For the text-containing cell, return its midpoint in [x, y] coordinate format. 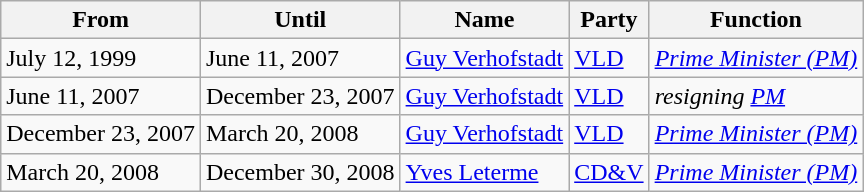
Name [484, 20]
July 12, 1999 [101, 58]
From [101, 20]
Party [609, 20]
resigning PM [756, 96]
CD&V [609, 172]
Function [756, 20]
December 30, 2008 [300, 172]
Until [300, 20]
Yves Leterme [484, 172]
